Detect which cell encompasses the target text, then output its (x, y) center coordinate. 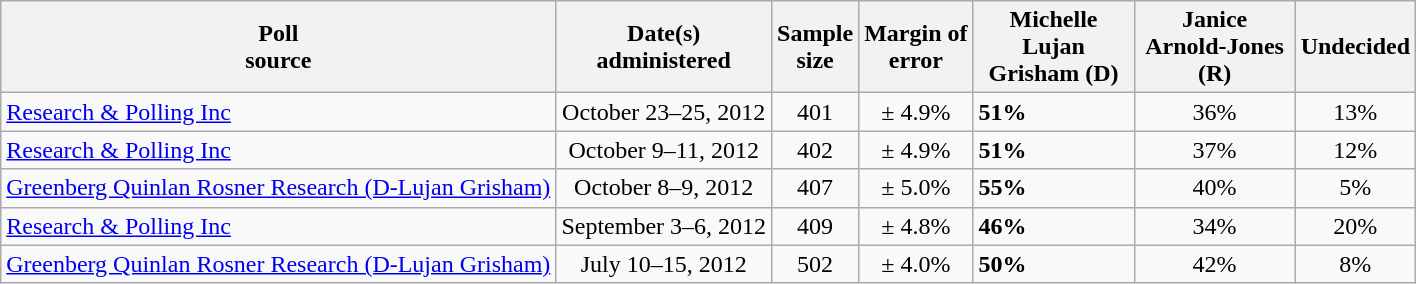
± 5.0% (916, 188)
12% (1355, 150)
JaniceArnold-Jones (R) (1214, 47)
46% (1054, 226)
July 10–15, 2012 (664, 264)
Samplesize (816, 47)
402 (816, 150)
8% (1355, 264)
Margin oferror (916, 47)
13% (1355, 112)
37% (1214, 150)
55% (1054, 188)
409 (816, 226)
October 23–25, 2012 (664, 112)
42% (1214, 264)
October 9–11, 2012 (664, 150)
± 4.0% (916, 264)
MichelleLujan Grisham (D) (1054, 47)
20% (1355, 226)
September 3–6, 2012 (664, 226)
36% (1214, 112)
34% (1214, 226)
407 (816, 188)
Undecided (1355, 47)
Date(s)administered (664, 47)
502 (816, 264)
5% (1355, 188)
Pollsource (278, 47)
± 4.8% (916, 226)
401 (816, 112)
50% (1054, 264)
October 8–9, 2012 (664, 188)
40% (1214, 188)
